Return [x, y] of the center of cell containing provided text 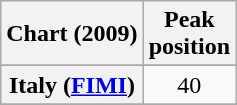
Peakposition [189, 34]
Italy (FIMI) [72, 85]
Chart (2009) [72, 34]
40 [189, 85]
